Scan for the cell matching the given text and deliver its (X, Y) coordinate at center. 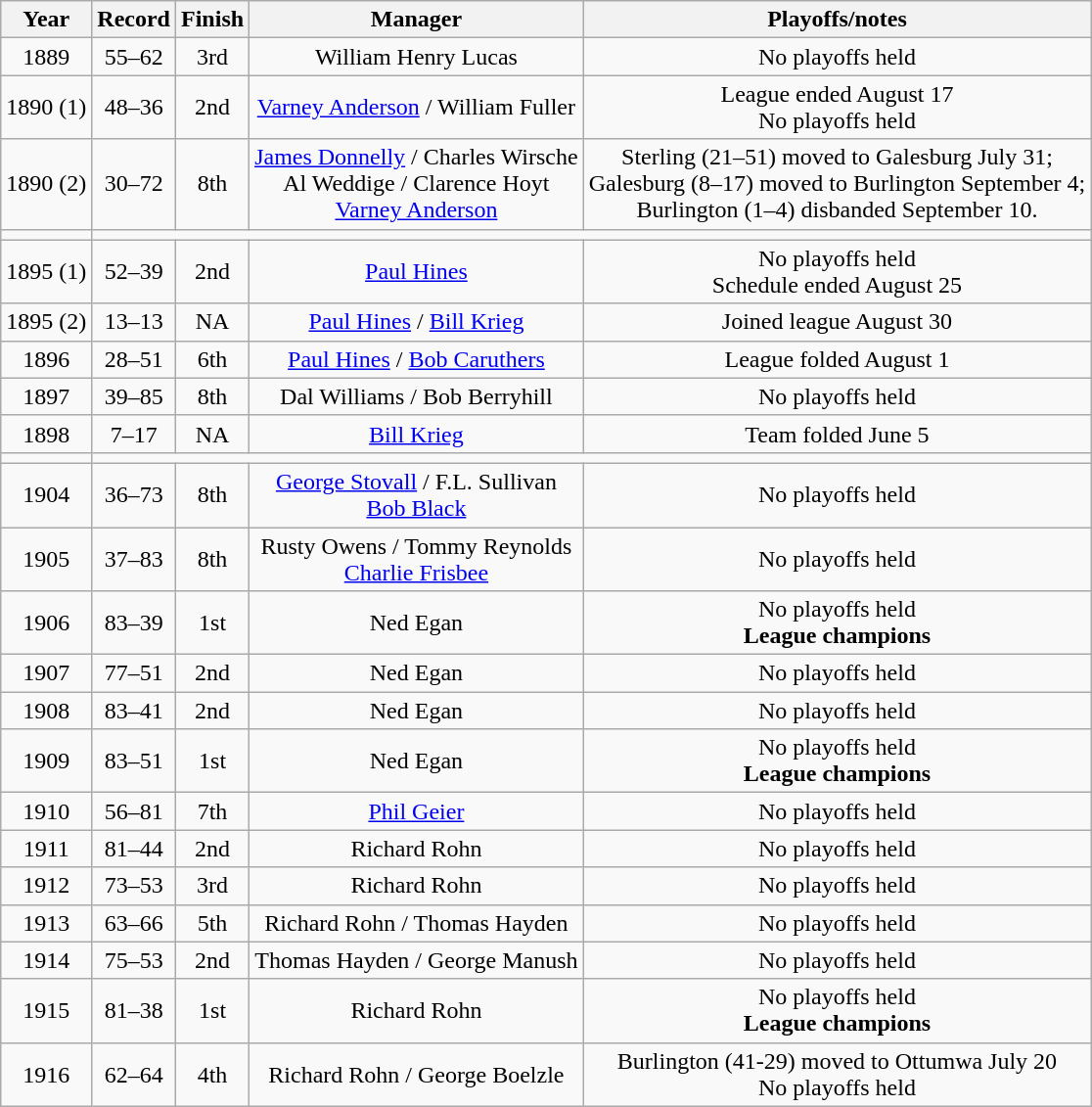
1889 (47, 57)
1906 (47, 623)
73–53 (134, 886)
1895 (1) (47, 272)
Joined league August 30 (838, 322)
36–73 (134, 495)
Dal Williams / Bob Berryhill (417, 396)
1905 (47, 558)
1911 (47, 849)
39–85 (134, 396)
Bill Krieg (417, 434)
77–51 (134, 673)
81–38 (134, 1010)
30–72 (134, 184)
1915 (47, 1010)
Phil Geier (417, 811)
Paul Hines (417, 272)
Thomas Hayden / George Manush (417, 960)
League folded August 1 (838, 359)
7–17 (134, 434)
William Henry Lucas (417, 57)
1896 (47, 359)
Richard Rohn / Thomas Hayden (417, 923)
James Donnelly / Charles Wirsche Al Weddige / Clarence HoytVarney Anderson (417, 184)
1916 (47, 1075)
83–39 (134, 623)
55–62 (134, 57)
83–51 (134, 761)
48–36 (134, 108)
1909 (47, 761)
62–64 (134, 1075)
1912 (47, 886)
No playoffs held Schedule ended August 25 (838, 272)
George Stovall / F.L. Sullivan Bob Black (417, 495)
4th (213, 1075)
Year (47, 20)
52–39 (134, 272)
1895 (2) (47, 322)
6th (213, 359)
7th (213, 811)
1890 (1) (47, 108)
37–83 (134, 558)
13–13 (134, 322)
1898 (47, 434)
Sterling (21–51) moved to Galesburg July 31; Galesburg (8–17) moved to Burlington September 4; Burlington (1–4) disbanded September 10. (838, 184)
81–44 (134, 849)
56–81 (134, 811)
Playoffs/notes (838, 20)
1908 (47, 711)
Burlington (41-29) moved to Ottumwa July 20No playoffs held (838, 1075)
1897 (47, 396)
28–51 (134, 359)
Paul Hines / Bill Krieg (417, 322)
Paul Hines / Bob Caruthers (417, 359)
Manager (417, 20)
5th (213, 923)
1914 (47, 960)
75–53 (134, 960)
Finish (213, 20)
1890 (2) (47, 184)
1910 (47, 811)
1913 (47, 923)
Rusty Owens / Tommy Reynolds Charlie Frisbee (417, 558)
Richard Rohn / George Boelzle (417, 1075)
Team folded June 5 (838, 434)
83–41 (134, 711)
1904 (47, 495)
Varney Anderson / William Fuller (417, 108)
Record (134, 20)
63–66 (134, 923)
1907 (47, 673)
League ended August 17No playoffs held (838, 108)
